Return [X, Y] of the center of cell containing provided text 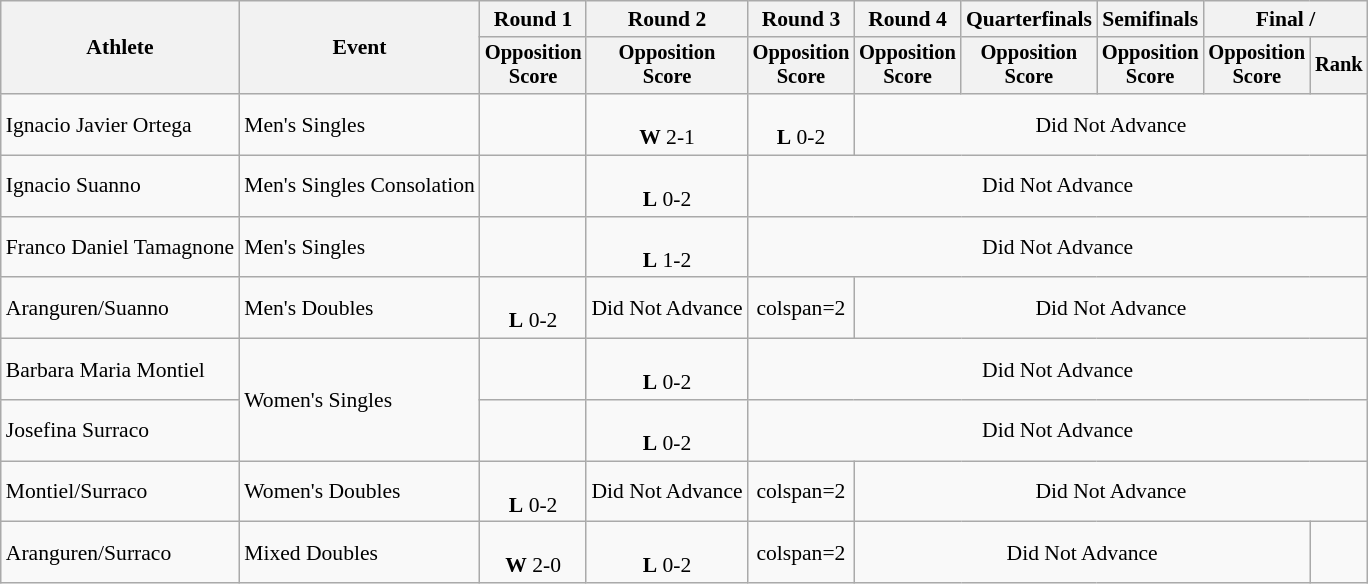
W 2-0 [534, 552]
Women's Doubles [360, 492]
Women's Singles [360, 400]
Round 3 [802, 19]
Men's Singles Consolation [360, 186]
Ignacio Suanno [120, 186]
Franco Daniel Tamagnone [120, 248]
Quarterfinals [1029, 19]
Mixed Doubles [360, 552]
Event [360, 48]
W 2-1 [666, 124]
Aranguren/Suanno [120, 308]
Round 4 [908, 19]
Barbara Maria Montiel [120, 370]
Men's Doubles [360, 308]
Athlete [120, 48]
Ignacio Javier Ortega [120, 124]
Round 1 [534, 19]
Final / [1285, 19]
Semifinals [1150, 19]
Montiel/Surraco [120, 492]
Rank [1339, 66]
Aranguren/Surraco [120, 552]
Josefina Surraco [120, 430]
Round 2 [666, 19]
L 1-2 [666, 248]
